Output the (X, Y) coordinate of the center of the cell containing the given text.  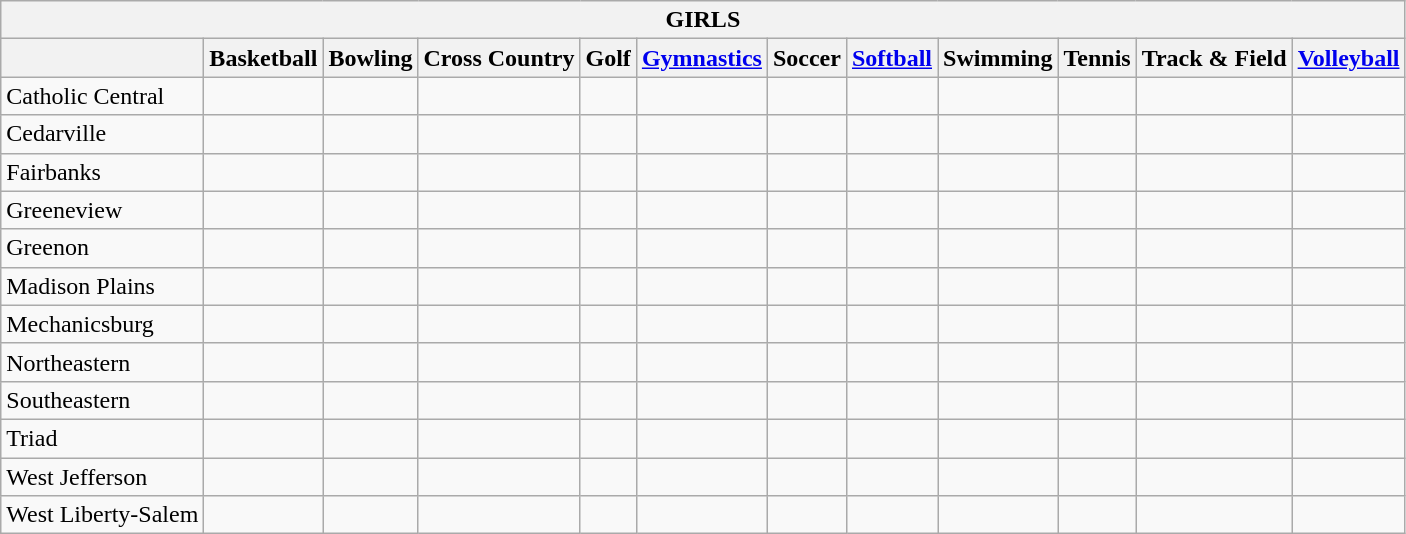
Tennis (1097, 58)
Greeneview (102, 210)
Cross Country (499, 58)
Greenon (102, 248)
Triad (102, 438)
Volleyball (1348, 58)
Golf (608, 58)
Fairbanks (102, 172)
Basketball (264, 58)
Swimming (998, 58)
Madison Plains (102, 286)
Track & Field (1214, 58)
Gymnastics (702, 58)
Bowling (370, 58)
West Liberty-Salem (102, 515)
West Jefferson (102, 477)
GIRLS (703, 20)
Cedarville (102, 134)
Mechanicsburg (102, 324)
Northeastern (102, 362)
Catholic Central (102, 96)
Softball (892, 58)
Southeastern (102, 400)
Soccer (806, 58)
